Detect which cell encompasses the target text, then output its [X, Y] center coordinate. 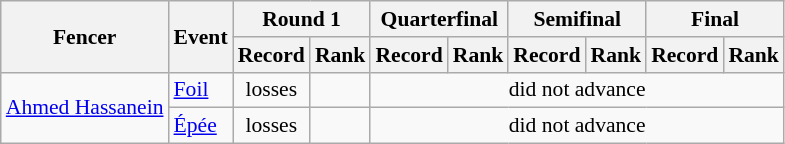
Ahmed Hassanein [85, 108]
Semifinal [577, 19]
Round 1 [302, 19]
Quarterfinal [439, 19]
Fencer [85, 36]
Final [715, 19]
Event [201, 36]
Foil [201, 90]
Épée [201, 126]
